Return (X, Y) of the center of cell containing provided text 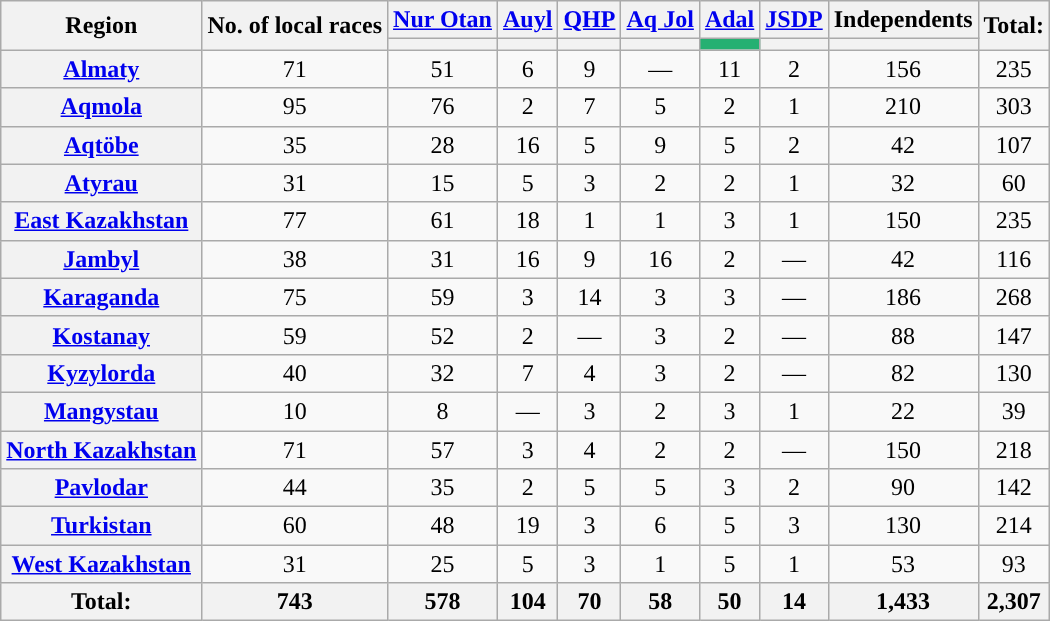
25 (443, 564)
West Kazakhstan (102, 564)
2,307 (1014, 602)
156 (903, 69)
8 (443, 411)
Region (102, 26)
Atyrau (102, 183)
578 (443, 602)
50 (729, 602)
22 (903, 411)
51 (443, 69)
75 (295, 297)
186 (903, 297)
58 (660, 602)
Kostanay (102, 335)
142 (1014, 488)
Independents (903, 20)
214 (1014, 526)
95 (295, 107)
218 (1014, 449)
15 (443, 183)
61 (443, 221)
210 (903, 107)
Almaty (102, 69)
57 (443, 449)
QHP (590, 20)
Turkistan (102, 526)
Auyl (527, 20)
48 (443, 526)
10 (295, 411)
Aqmola (102, 107)
268 (1014, 297)
East Kazakhstan (102, 221)
11 (729, 69)
53 (903, 564)
JSDP (794, 20)
70 (590, 602)
104 (527, 602)
303 (1014, 107)
Aqtöbe (102, 145)
107 (1014, 145)
Aq Jol (660, 20)
76 (443, 107)
No. of local races (295, 26)
88 (903, 335)
40 (295, 373)
44 (295, 488)
Karaganda (102, 297)
18 (527, 221)
19 (527, 526)
Jambyl (102, 259)
Nur Otan (443, 20)
77 (295, 221)
Pavlodar (102, 488)
90 (903, 488)
38 (295, 259)
82 (903, 373)
147 (1014, 335)
116 (1014, 259)
93 (1014, 564)
Mangystau (102, 411)
North Kazakhstan (102, 449)
Kyzylorda (102, 373)
52 (443, 335)
28 (443, 145)
1,433 (903, 602)
39 (1014, 411)
Adal (729, 20)
743 (295, 602)
